Search for the cell housing the specified text and yield its (x, y) center coordinate. 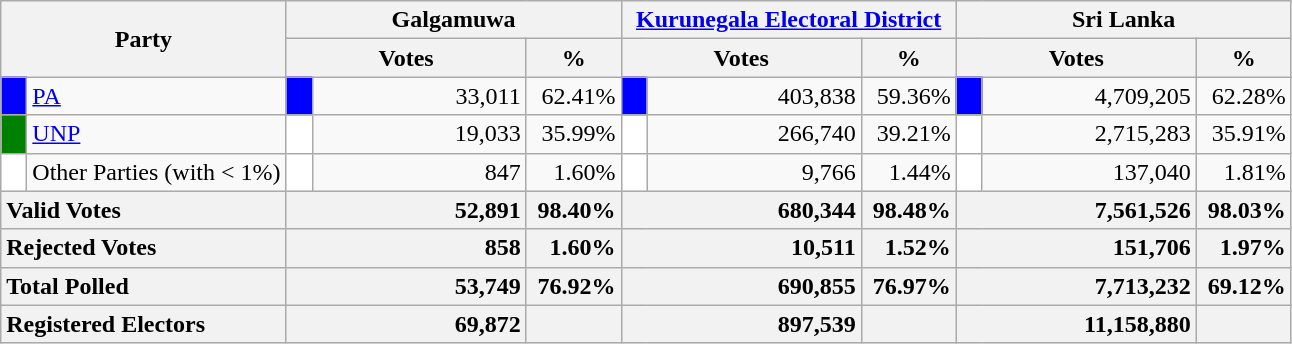
4,709,205 (1089, 96)
847 (419, 172)
Galgamuwa (454, 20)
98.48% (908, 210)
1.52% (908, 248)
266,740 (754, 134)
35.91% (1244, 134)
39.21% (908, 134)
76.92% (574, 286)
858 (406, 248)
9,766 (754, 172)
59.36% (908, 96)
151,706 (1076, 248)
1.97% (1244, 248)
Other Parties (with < 1%) (156, 172)
69,872 (406, 324)
Total Polled (144, 286)
897,539 (741, 324)
10,511 (741, 248)
19,033 (419, 134)
33,011 (419, 96)
690,855 (741, 286)
35.99% (574, 134)
7,561,526 (1076, 210)
98.03% (1244, 210)
Party (144, 39)
1.81% (1244, 172)
137,040 (1089, 172)
Kurunegala Electoral District (788, 20)
62.41% (574, 96)
Registered Electors (144, 324)
69.12% (1244, 286)
403,838 (754, 96)
PA (156, 96)
52,891 (406, 210)
680,344 (741, 210)
53,749 (406, 286)
11,158,880 (1076, 324)
7,713,232 (1076, 286)
Rejected Votes (144, 248)
Valid Votes (144, 210)
76.97% (908, 286)
Sri Lanka (1124, 20)
UNP (156, 134)
2,715,283 (1089, 134)
62.28% (1244, 96)
1.44% (908, 172)
98.40% (574, 210)
